For the text-containing cell, return its midpoint in (x, y) coordinate format. 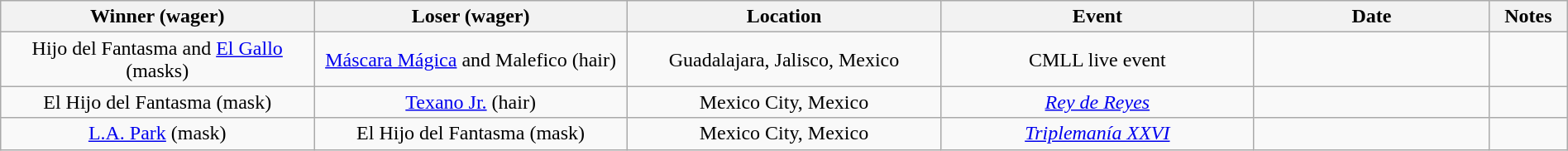
Rey de Reyes (1097, 102)
Máscara Mágica and Malefico (hair) (471, 60)
Loser (wager) (471, 17)
Triplemanía XXVI (1097, 134)
L.A. Park (mask) (157, 134)
Hijo del Fantasma and El Gallo (masks) (157, 60)
Date (1371, 17)
Event (1097, 17)
Texano Jr. (hair) (471, 102)
Notes (1528, 17)
CMLL live event (1097, 60)
Guadalajara, Jalisco, Mexico (784, 60)
Location (784, 17)
Winner (wager) (157, 17)
